Output the [x, y] coordinate of the center of the cell containing the given text.  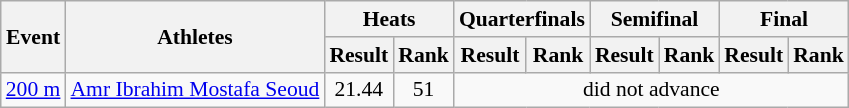
Heats [388, 19]
did not advance [652, 90]
Amr Ibrahim Mostafa Seoud [194, 90]
Athletes [194, 36]
Event [34, 36]
200 m [34, 90]
Quarterfinals [522, 19]
Final [784, 19]
51 [424, 90]
21.44 [358, 90]
Semifinal [654, 19]
